Search for the cell housing the specified text and yield its (x, y) center coordinate. 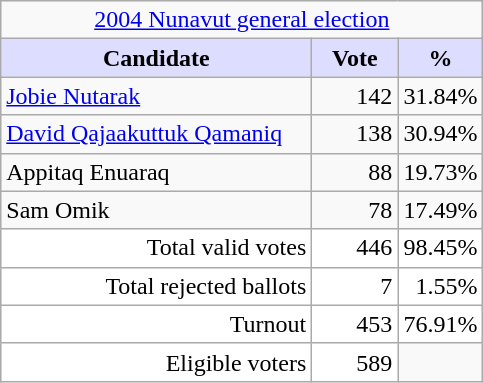
142 (355, 96)
Candidate (156, 58)
7 (355, 286)
98.45% (440, 248)
Eligible voters (156, 362)
88 (355, 172)
138 (355, 134)
446 (355, 248)
31.84% (440, 96)
Vote (355, 58)
Sam Omik (156, 210)
Jobie Nutarak (156, 96)
Appitaq Enuaraq (156, 172)
76.91% (440, 324)
2004 Nunavut general election (242, 20)
Turnout (156, 324)
30.94% (440, 134)
David Qajaakuttuk Qamaniq (156, 134)
78 (355, 210)
19.73% (440, 172)
589 (355, 362)
1.55% (440, 286)
Total rejected ballots (156, 286)
17.49% (440, 210)
% (440, 58)
Total valid votes (156, 248)
453 (355, 324)
